Extract the [x, y] coordinate from the center of the cell holding the provided text.  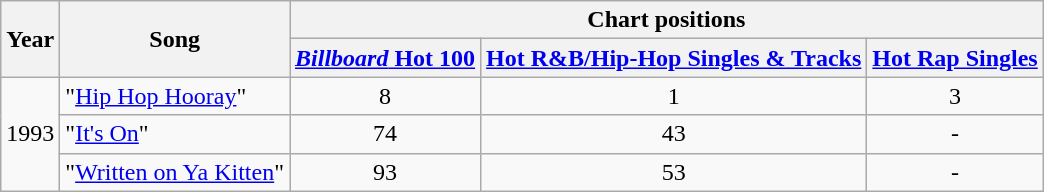
Billboard Hot 100 [386, 58]
Year [30, 39]
3 [955, 96]
1 [674, 96]
"Written on Ya Kitten" [175, 172]
Chart positions [667, 20]
43 [674, 134]
Hot R&B/Hip-Hop Singles & Tracks [674, 58]
"Hip Hop Hooray" [175, 96]
Hot Rap Singles [955, 58]
53 [674, 172]
1993 [30, 134]
Song [175, 39]
"It's On" [175, 134]
8 [386, 96]
93 [386, 172]
74 [386, 134]
